Extract the [x, y] coordinate from the center of the cell holding the provided text.  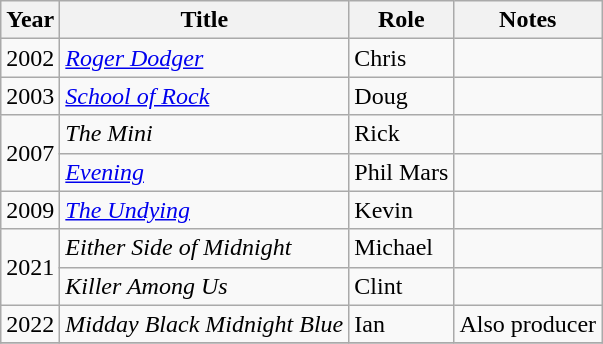
Also producer [528, 324]
Title [204, 20]
2021 [30, 267]
Midday Black Midnight Blue [204, 324]
Either Side of Midnight [204, 248]
Doug [402, 96]
Kevin [402, 210]
Year [30, 20]
Chris [402, 58]
Ian [402, 324]
Role [402, 20]
Michael [402, 248]
Clint [402, 286]
The Mini [204, 134]
2022 [30, 324]
2009 [30, 210]
Evening [204, 172]
2002 [30, 58]
2007 [30, 153]
Rick [402, 134]
Notes [528, 20]
2003 [30, 96]
Phil Mars [402, 172]
Killer Among Us [204, 286]
School of Rock [204, 96]
The Undying [204, 210]
Roger Dodger [204, 58]
